Output the [X, Y] coordinate of the center of the cell containing the given text.  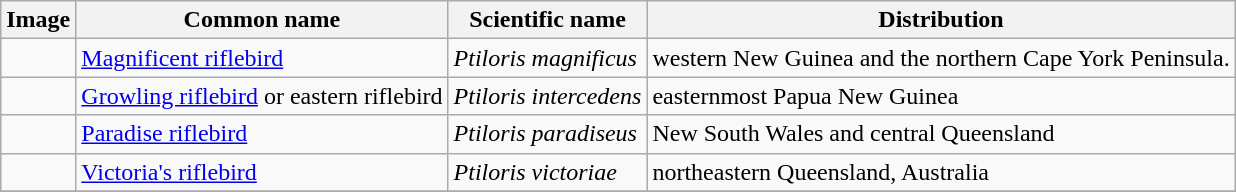
Paradise riflebird [262, 134]
western New Guinea and the northern Cape York Peninsula. [941, 58]
New South Wales and central Queensland [941, 134]
Common name [262, 20]
Ptiloris intercedens [548, 96]
Ptiloris victoriae [548, 172]
Image [38, 20]
Growling riflebird or eastern riflebird [262, 96]
Distribution [941, 20]
easternmost Papua New Guinea [941, 96]
Ptiloris paradiseus [548, 134]
Victoria's riflebird [262, 172]
northeastern Queensland, Australia [941, 172]
Scientific name [548, 20]
Ptiloris magnificus [548, 58]
Magnificent riflebird [262, 58]
